Determine the [x, y] coordinate at the center of the cell enclosing the given text.  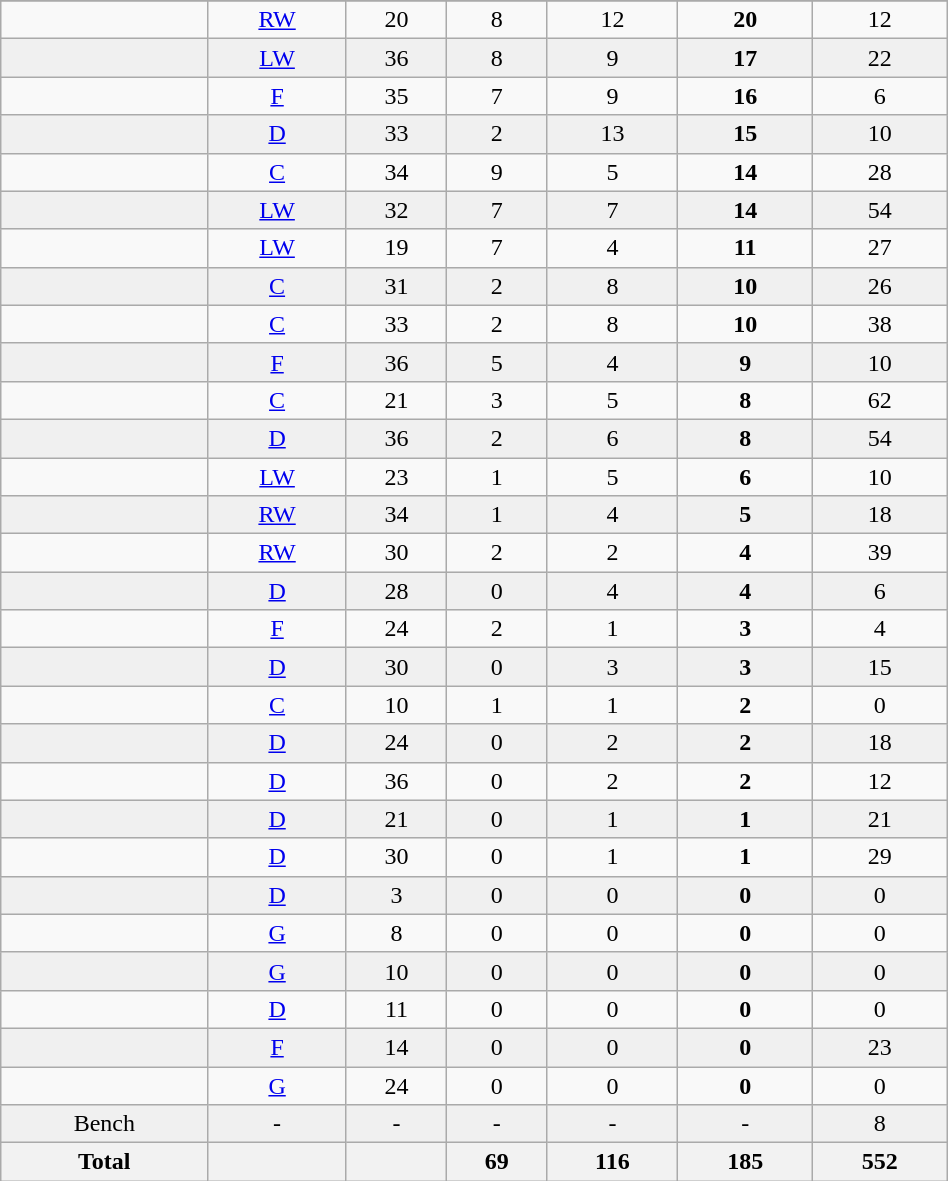
62 [880, 400]
19 [396, 248]
116 [612, 1162]
35 [396, 96]
22 [880, 58]
13 [612, 134]
38 [880, 324]
31 [396, 286]
32 [396, 210]
69 [497, 1162]
39 [880, 553]
26 [880, 286]
552 [880, 1162]
29 [880, 857]
16 [746, 96]
Bench [104, 1124]
27 [880, 248]
185 [746, 1162]
Total [104, 1162]
17 [746, 58]
